From the cell containing the given text, extract its center point as (X, Y) coordinate. 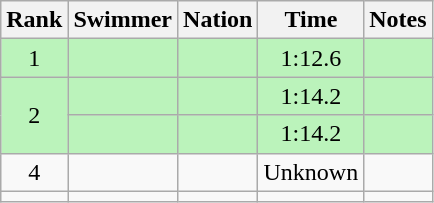
2 (34, 115)
Rank (34, 20)
Notes (398, 20)
1:12.6 (311, 58)
4 (34, 172)
Swimmer (123, 20)
Nation (218, 20)
Unknown (311, 172)
1 (34, 58)
Time (311, 20)
